From the cell containing the given text, extract its center point as (X, Y) coordinate. 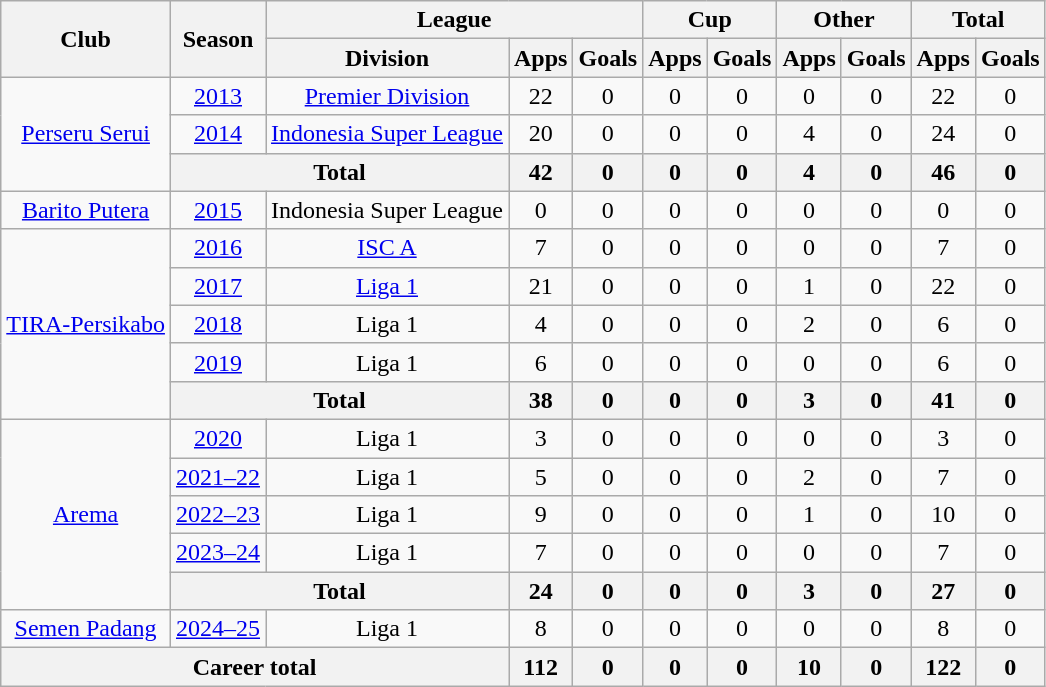
Other (844, 20)
2015 (218, 210)
2017 (218, 286)
Barito Putera (86, 210)
Club (86, 39)
2014 (218, 134)
38 (540, 400)
2022–23 (218, 515)
9 (540, 515)
2016 (218, 248)
46 (943, 172)
20 (540, 134)
27 (943, 591)
41 (943, 400)
Division (388, 58)
122 (943, 667)
21 (540, 286)
2023–24 (218, 553)
2013 (218, 96)
Semen Padang (86, 629)
Cup (710, 20)
42 (540, 172)
5 (540, 477)
Arema (86, 514)
112 (540, 667)
2021–22 (218, 477)
Season (218, 39)
Premier Division (388, 96)
2018 (218, 324)
TIRA-Persikabo (86, 324)
2020 (218, 438)
League (454, 20)
Perseru Serui (86, 134)
ISC A (388, 248)
2019 (218, 362)
Career total (255, 667)
2024–25 (218, 629)
